Identify which cell holds the provided text, then report its [X, Y] central coordinate. 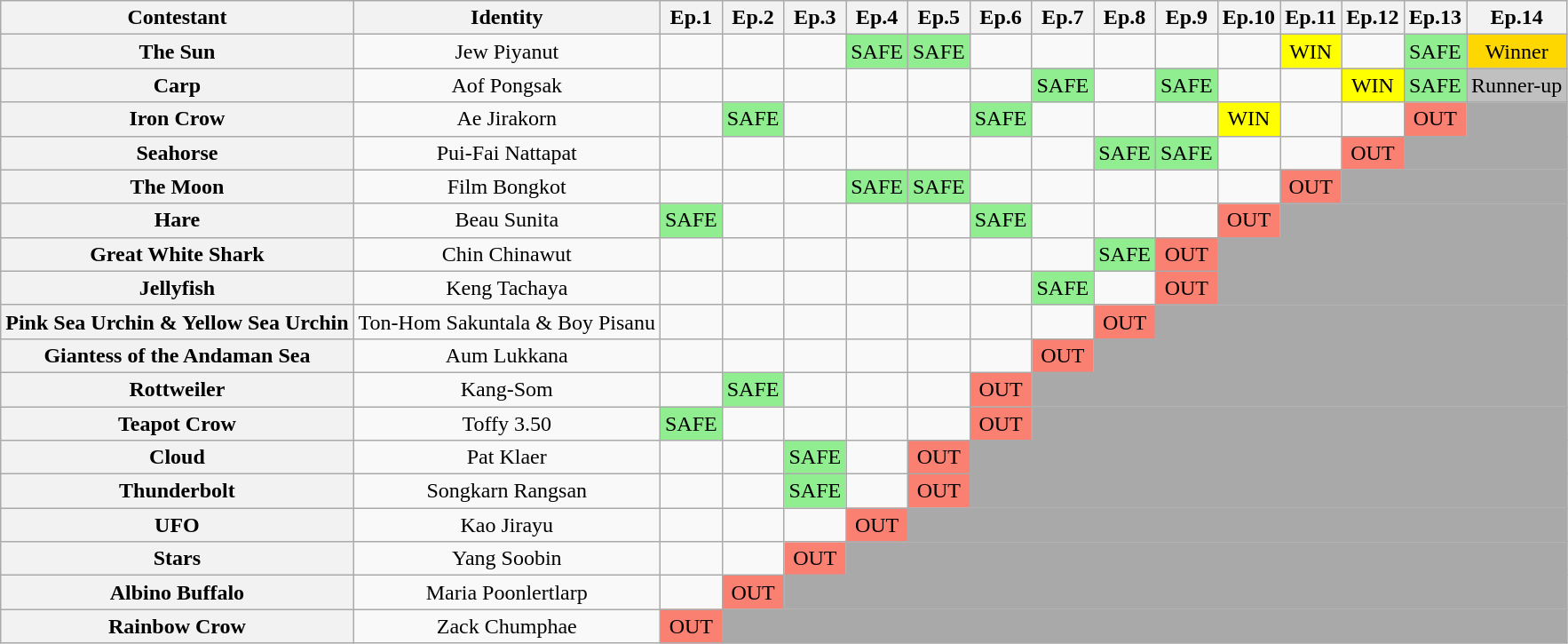
Rainbow Crow [178, 626]
Aof Pongsak [506, 85]
Giantess of the Andaman Sea [178, 355]
Ton-Hom Sakuntala & Boy Pisanu [506, 322]
Toffy 3.50 [506, 424]
Runner-up [1517, 85]
Ep.14 [1517, 18]
Film Bongkot [506, 187]
The Sun [178, 52]
Ep.1 [691, 18]
Ep.2 [753, 18]
Teapot Crow [178, 424]
Keng Tachaya [506, 288]
Ep.9 [1186, 18]
Ep.13 [1435, 18]
Rottweiler [178, 389]
Iron Crow [178, 119]
Yang Soobin [506, 559]
Ep.8 [1125, 18]
Ep.12 [1373, 18]
Ep.6 [1001, 18]
Identity [506, 18]
Aum Lukkana [506, 355]
Kang-Som [506, 389]
Cloud [178, 457]
Pat Klaer [506, 457]
Carp [178, 85]
Ep.3 [815, 18]
Ep.11 [1311, 18]
Ae Jirakorn [506, 119]
Seahorse [178, 153]
The Moon [178, 187]
Ep.10 [1248, 18]
Hare [178, 220]
Ep.5 [938, 18]
UFO [178, 525]
Ep.7 [1063, 18]
Albino Buffalo [178, 592]
Jew Piyanut [506, 52]
Pui-Fai Nattapat [506, 153]
Stars [178, 559]
Zack Chumphae [506, 626]
Contestant [178, 18]
Ep.4 [877, 18]
Chin Chinawut [506, 254]
Beau Sunita [506, 220]
Pink Sea Urchin & Yellow Sea Urchin [178, 322]
Great White Shark [178, 254]
Kao Jirayu [506, 525]
Songkarn Rangsan [506, 491]
Winner [1517, 52]
Jellyfish [178, 288]
Thunderbolt [178, 491]
Maria Poonlertlarp [506, 592]
